Scan for the cell matching the given text and deliver its (x, y) coordinate at center. 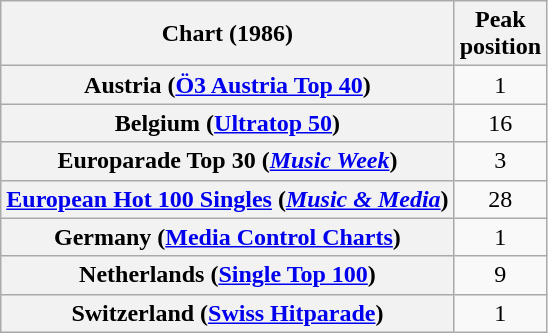
16 (500, 123)
Chart (1986) (228, 34)
28 (500, 199)
3 (500, 161)
Peakposition (500, 34)
Netherlands (Single Top 100) (228, 275)
9 (500, 275)
Europarade Top 30 (Music Week) (228, 161)
Austria (Ö3 Austria Top 40) (228, 85)
European Hot 100 Singles (Music & Media) (228, 199)
Switzerland (Swiss Hitparade) (228, 313)
Belgium (Ultratop 50) (228, 123)
Germany (Media Control Charts) (228, 237)
